Scan for the cell matching the given text and deliver its [x, y] coordinate at center. 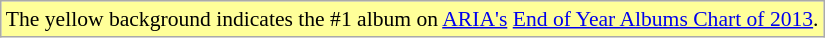
The yellow background indicates the #1 album on ARIA's End of Year Albums Chart of 2013. [412, 19]
